Search for the cell housing the specified text and yield its (X, Y) center coordinate. 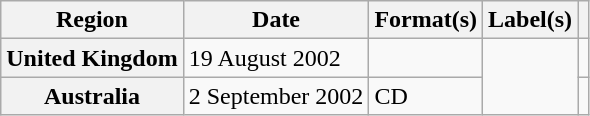
2 September 2002 (276, 96)
CD (426, 96)
19 August 2002 (276, 58)
United Kingdom (92, 58)
Date (276, 20)
Format(s) (426, 20)
Region (92, 20)
Australia (92, 96)
Label(s) (530, 20)
